Scan for the cell matching the given text and deliver its [X, Y] coordinate at center. 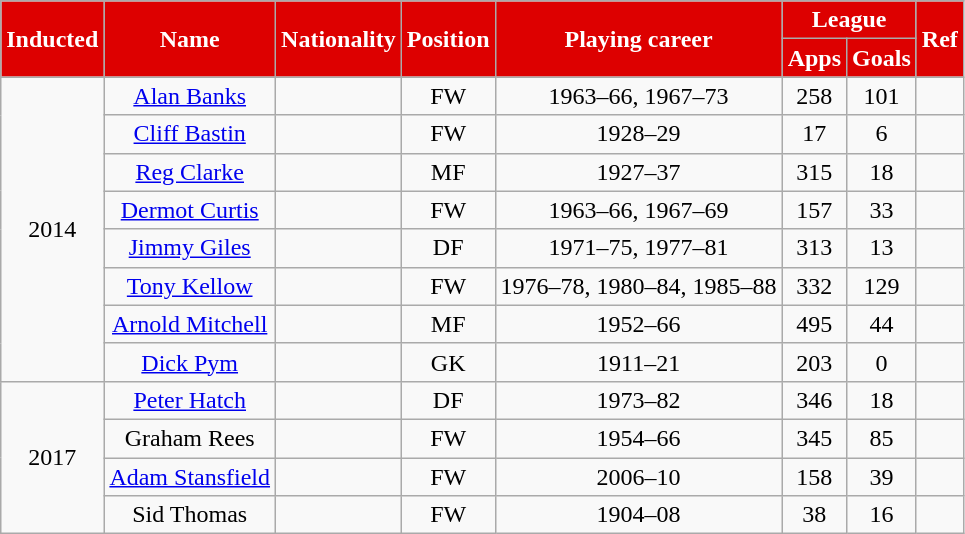
44 [882, 324]
1973–82 [638, 400]
258 [814, 96]
85 [882, 438]
1927–37 [638, 172]
2014 [52, 229]
39 [882, 477]
2017 [52, 457]
Nationality [339, 39]
Peter Hatch [190, 400]
Inducted [52, 39]
Position [448, 39]
6 [882, 134]
157 [814, 210]
Sid Thomas [190, 515]
Tony Kellow [190, 286]
1971–75, 1977–81 [638, 248]
1952–66 [638, 324]
GK [448, 362]
Alan Banks [190, 96]
332 [814, 286]
Dick Pym [190, 362]
Goals [882, 58]
0 [882, 362]
33 [882, 210]
313 [814, 248]
Jimmy Giles [190, 248]
345 [814, 438]
346 [814, 400]
1976–78, 1980–84, 1985–88 [638, 286]
Dermot Curtis [190, 210]
16 [882, 515]
101 [882, 96]
495 [814, 324]
Playing career [638, 39]
38 [814, 515]
1963–66, 1967–73 [638, 96]
1954–66 [638, 438]
158 [814, 477]
League [849, 20]
1911–21 [638, 362]
1963–66, 1967–69 [638, 210]
129 [882, 286]
1928–29 [638, 134]
203 [814, 362]
13 [882, 248]
2006–10 [638, 477]
Adam Stansfield [190, 477]
Ref [940, 39]
Arnold Mitchell [190, 324]
17 [814, 134]
1904–08 [638, 515]
Name [190, 39]
Cliff Bastin [190, 134]
Graham Rees [190, 438]
315 [814, 172]
Apps [814, 58]
Reg Clarke [190, 172]
